For the text-containing cell, return its midpoint in (x, y) coordinate format. 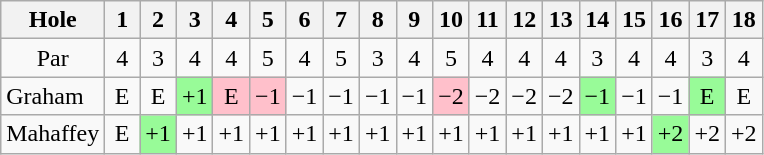
2 (158, 20)
Par (53, 58)
Hole (53, 20)
9 (414, 20)
17 (708, 20)
15 (634, 20)
Graham (53, 96)
Mahaffey (53, 134)
10 (452, 20)
1 (122, 20)
16 (670, 20)
12 (524, 20)
11 (488, 20)
8 (378, 20)
14 (598, 20)
13 (560, 20)
6 (304, 20)
7 (342, 20)
18 (744, 20)
